Return the [x, y] coordinate for the center point of the cell that contains the specified text.  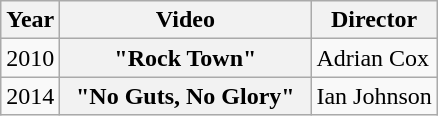
Adrian Cox [374, 58]
"Rock Town" [186, 58]
Video [186, 20]
Year [30, 20]
Director [374, 20]
2010 [30, 58]
2014 [30, 96]
Ian Johnson [374, 96]
"No Guts, No Glory" [186, 96]
